Detect which cell encompasses the target text, then output its (X, Y) center coordinate. 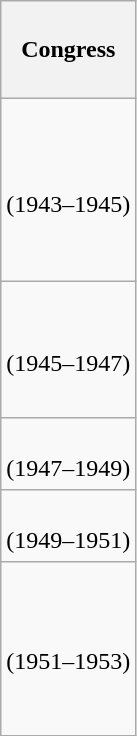
(1947–1949) (68, 454)
Congress (68, 50)
(1945–1947) (68, 350)
(1951–1953) (68, 648)
(1949–1951) (68, 526)
(1943–1945) (68, 190)
